Search for the cell housing the specified text and yield its [x, y] center coordinate. 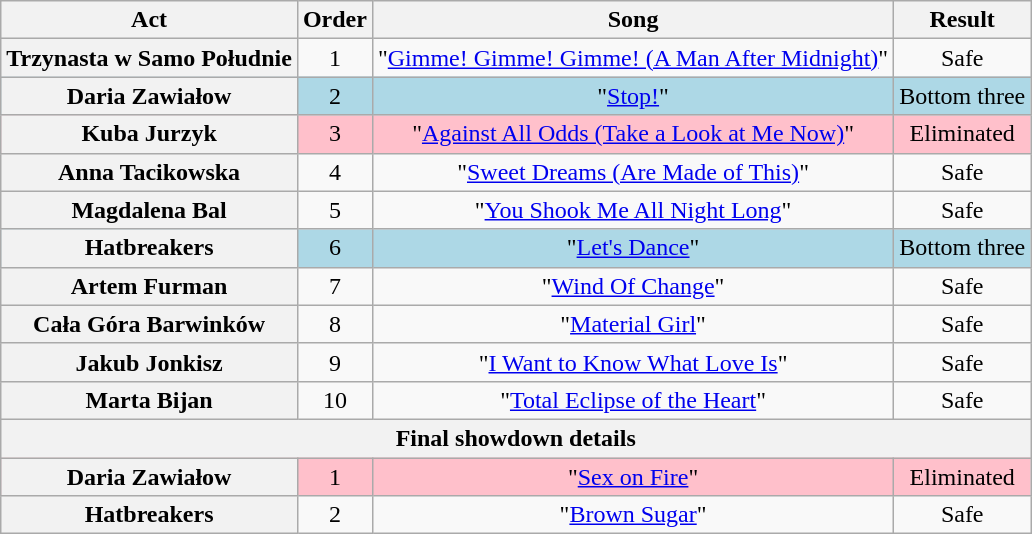
"Total Eclipse of the Heart" [632, 400]
"Against All Odds (Take a Look at Me Now)" [632, 134]
"Sweet Dreams (Are Made of This)" [632, 172]
3 [334, 134]
"You Shook Me All Night Long" [632, 210]
Magdalena Bal [150, 210]
Act [150, 20]
Cała Góra Barwinków [150, 324]
"Sex on Fire" [632, 477]
"Gimme! Gimme! Gimme! (A Man After Midnight)" [632, 58]
4 [334, 172]
Result [962, 20]
6 [334, 248]
Anna Tacikowska [150, 172]
Marta Bijan [150, 400]
Final showdown details [516, 438]
Trzynasta w Samo Południe [150, 58]
Song [632, 20]
"Wind Of Change" [632, 286]
7 [334, 286]
"I Want to Know What Love Is" [632, 362]
10 [334, 400]
8 [334, 324]
"Stop!" [632, 96]
5 [334, 210]
"Material Girl" [632, 324]
9 [334, 362]
Order [334, 20]
Artem Furman [150, 286]
"Brown Sugar" [632, 515]
Jakub Jonkisz [150, 362]
"Let's Dance" [632, 248]
Kuba Jurzyk [150, 134]
